For the text-containing cell, return its midpoint in [x, y] coordinate format. 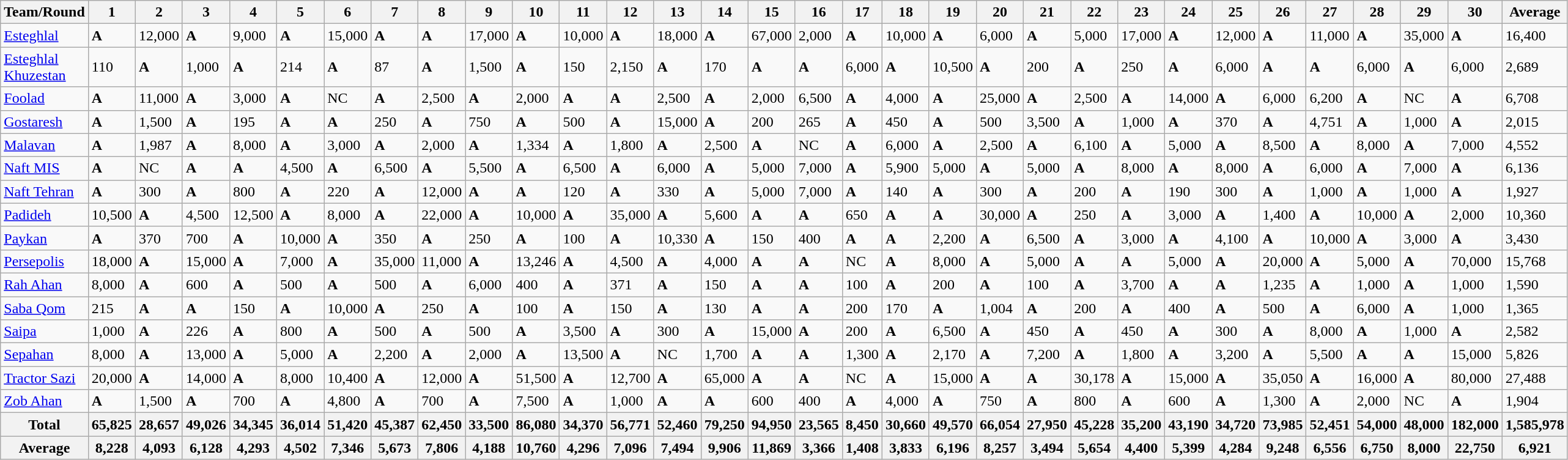
4,100 [1235, 238]
6,100 [1095, 145]
48,000 [1424, 425]
5,673 [395, 448]
4,296 [583, 448]
6,200 [1329, 98]
65,000 [724, 378]
14 [724, 12]
35,050 [1283, 378]
Persepolis [45, 261]
8 [442, 12]
94,950 [772, 425]
2 [159, 12]
1,334 [536, 145]
Sepahan [45, 355]
190 [1189, 191]
28 [1377, 12]
80,000 [1475, 378]
2,150 [630, 67]
226 [205, 332]
4,293 [253, 448]
56,771 [630, 425]
Esteghlal [45, 35]
5,654 [1095, 448]
49,026 [205, 425]
1,400 [1283, 215]
1,408 [862, 448]
8,500 [1283, 145]
27,950 [1047, 425]
6,750 [1377, 448]
34,370 [583, 425]
Foolad [45, 98]
54,000 [1377, 425]
11 [583, 12]
7 [395, 12]
195 [253, 122]
8,228 [111, 448]
30,178 [1095, 378]
22 [1095, 12]
12,500 [253, 215]
22,750 [1475, 448]
10 [536, 12]
1,700 [724, 355]
6,196 [953, 448]
214 [301, 67]
6,921 [1535, 448]
6,136 [1535, 168]
13,500 [583, 355]
350 [395, 238]
73,985 [1283, 425]
2,015 [1535, 122]
87 [395, 67]
3 [205, 12]
15 [772, 12]
4,552 [1535, 145]
12,700 [630, 378]
5,600 [724, 215]
70,000 [1475, 261]
36,014 [301, 425]
34,720 [1235, 425]
52,451 [1329, 425]
43,190 [1189, 425]
4,800 [347, 401]
215 [111, 308]
Team/Round [45, 12]
13 [678, 12]
Padideh [45, 215]
27 [1329, 12]
371 [630, 284]
10,330 [678, 238]
27,488 [1535, 378]
1,585,978 [1535, 425]
2,170 [953, 355]
Naft Tehran [45, 191]
24 [1189, 12]
182,000 [1475, 425]
66,054 [999, 425]
52,460 [678, 425]
45,228 [1095, 425]
Naft MIS [45, 168]
5 [301, 12]
Malavan [45, 145]
1,004 [999, 308]
10,400 [347, 378]
20 [999, 12]
8,450 [862, 425]
6,708 [1535, 98]
4,400 [1141, 448]
7,200 [1047, 355]
Esteghlal Khuzestan [45, 67]
Saba Qom [45, 308]
5,399 [1189, 448]
110 [111, 67]
4,502 [301, 448]
51,500 [536, 378]
1,590 [1535, 284]
7,346 [347, 448]
3,366 [818, 448]
3,200 [1235, 355]
49,570 [953, 425]
3,700 [1141, 284]
4,284 [1235, 448]
28,657 [159, 425]
9,000 [253, 35]
19 [953, 12]
62,450 [442, 425]
Saipa [45, 332]
30,660 [905, 425]
10,760 [536, 448]
4,093 [159, 448]
35,200 [1141, 425]
Tractor Sazi [45, 378]
120 [583, 191]
9,906 [724, 448]
22,000 [442, 215]
65,825 [111, 425]
15,768 [1535, 261]
12 [630, 12]
3,430 [1535, 238]
23,565 [818, 425]
6,128 [205, 448]
7,096 [630, 448]
25,000 [999, 98]
1,904 [1535, 401]
1,987 [159, 145]
11,869 [772, 448]
Rah Ahan [45, 284]
67,000 [772, 35]
1 [111, 12]
51,420 [347, 425]
5,826 [1535, 355]
33,500 [489, 425]
1,235 [1283, 284]
17 [862, 12]
220 [347, 191]
4 [253, 12]
34,345 [253, 425]
16 [818, 12]
5,900 [905, 168]
10,360 [1535, 215]
7,806 [442, 448]
Paykan [45, 238]
140 [905, 191]
45,387 [395, 425]
30 [1475, 12]
2,689 [1535, 67]
26 [1283, 12]
650 [862, 215]
9 [489, 12]
6 [347, 12]
16,000 [1377, 378]
7,500 [536, 401]
3,833 [905, 448]
79,250 [724, 425]
Total [45, 425]
7,494 [678, 448]
23 [1141, 12]
Gostaresh [45, 122]
3,494 [1047, 448]
1,927 [1535, 191]
16,400 [1535, 35]
8,257 [999, 448]
6,556 [1329, 448]
Zob Ahan [45, 401]
21 [1047, 12]
2,582 [1535, 332]
330 [678, 191]
13,246 [536, 261]
4,188 [489, 448]
18 [905, 12]
130 [724, 308]
1,365 [1535, 308]
30,000 [999, 215]
9,248 [1283, 448]
86,080 [536, 425]
25 [1235, 12]
29 [1424, 12]
265 [818, 122]
13,000 [205, 355]
4,751 [1329, 122]
